Detect which cell encompasses the target text, then output its [x, y] center coordinate. 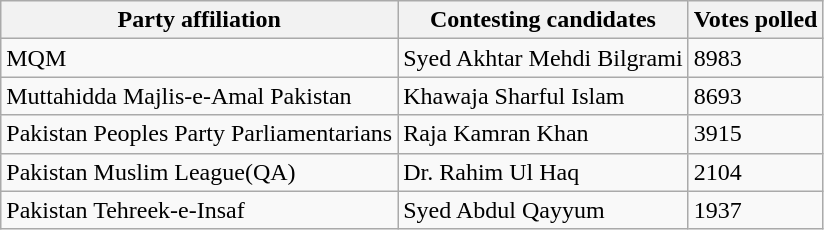
Party affiliation [200, 20]
Votes polled [756, 20]
3915 [756, 134]
Muttahidda Majlis-e-Amal Pakistan [200, 96]
8693 [756, 96]
MQM [200, 58]
Contesting candidates [543, 20]
Pakistan Tehreek-e-Insaf [200, 210]
Khawaja Sharful Islam [543, 96]
Pakistan Muslim League(QA) [200, 172]
8983 [756, 58]
Syed Abdul Qayyum [543, 210]
Raja Kamran Khan [543, 134]
Pakistan Peoples Party Parliamentarians [200, 134]
1937 [756, 210]
2104 [756, 172]
Syed Akhtar Mehdi Bilgrami [543, 58]
Dr. Rahim Ul Haq [543, 172]
